Locate the cell with the specified text and output its (x, y) center coordinate. 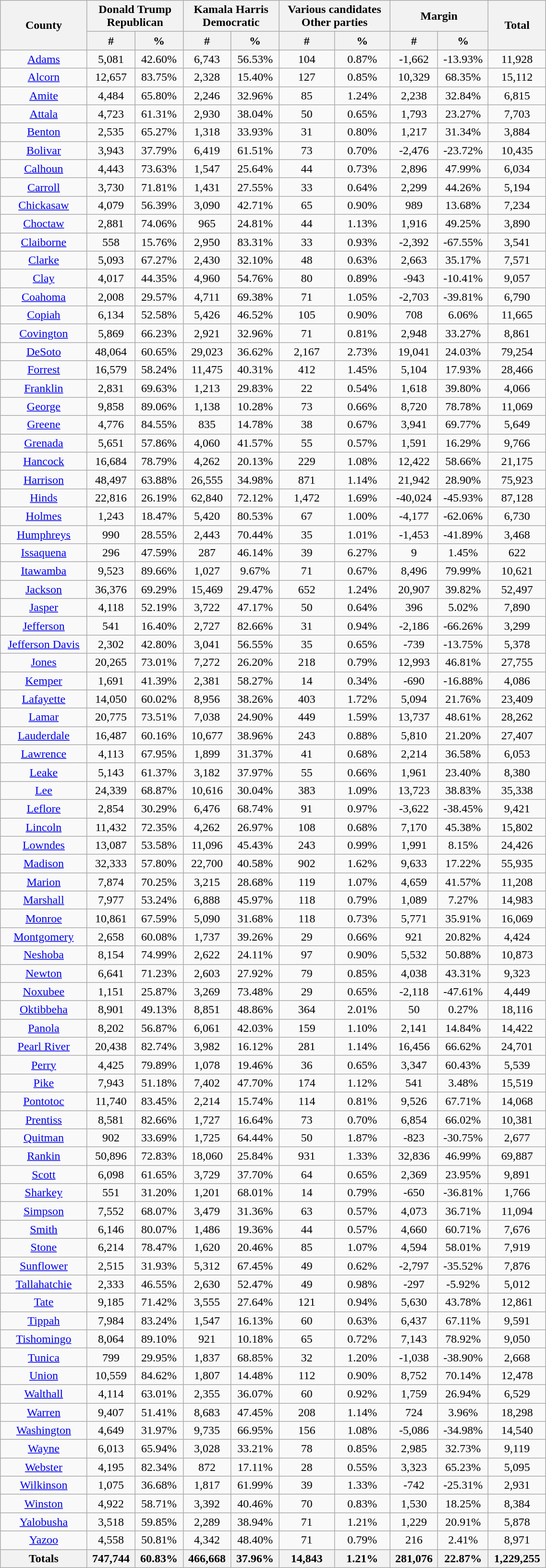
6,529 (517, 1394)
2,302 (111, 644)
8,064 (111, 1339)
14,050 (111, 699)
47.70% (255, 1083)
55,935 (517, 864)
8,752 (414, 1375)
1,991 (414, 845)
58.24% (159, 370)
1,530 (414, 1504)
20.82% (463, 937)
42.60% (159, 59)
Itawamba (44, 571)
-297 (414, 1284)
4,086 (517, 681)
Humphreys (44, 535)
6,790 (517, 297)
44.26% (463, 187)
5,878 (517, 1522)
Donald TrumpRepublican (135, 16)
4,114 (111, 1394)
2.73% (362, 352)
9,591 (517, 1321)
8,202 (111, 1028)
49.13% (159, 1010)
48 (306, 260)
1,837 (207, 1357)
0.89% (362, 279)
14.78% (255, 425)
Margin (439, 16)
Coahoma (44, 297)
4,113 (111, 754)
871 (306, 479)
Covington (44, 333)
45.97% (255, 900)
Kamala HarrisDemocratic (231, 16)
61.31% (159, 114)
63 (306, 1211)
8,496 (414, 571)
6,013 (111, 1449)
2,515 (111, 1266)
412 (306, 370)
80.07% (159, 1229)
Lamar (44, 717)
15,112 (517, 77)
15,519 (517, 1083)
281,076 (414, 1558)
23,409 (517, 699)
1,737 (207, 937)
2,333 (111, 1284)
0.97% (362, 808)
67.27% (159, 260)
20,265 (111, 662)
1,725 (207, 1138)
48.40% (255, 1540)
-34.98% (463, 1431)
10,559 (111, 1375)
47.99% (463, 169)
28 (306, 1467)
42.71% (255, 205)
1,318 (207, 132)
20.13% (255, 461)
37.79% (159, 150)
-3,622 (414, 808)
4,660 (414, 1229)
Claiborne (44, 242)
Lawrence (44, 754)
45.43% (255, 845)
3,541 (517, 242)
287 (207, 553)
208 (306, 1412)
-30.75% (463, 1138)
3,729 (207, 1175)
65.27% (159, 132)
10,616 (207, 790)
Grenada (44, 443)
Lowndes (44, 845)
18.25% (463, 1504)
Chickasaw (44, 205)
799 (111, 1357)
12,478 (517, 1375)
Webster (44, 1467)
34.98% (255, 479)
1,817 (207, 1485)
0.34% (362, 681)
7,143 (414, 1339)
82.34% (159, 1467)
2,328 (207, 77)
7,170 (414, 827)
52.47% (255, 1284)
1,727 (207, 1120)
1,766 (517, 1193)
27.92% (255, 973)
70 (306, 1504)
47.17% (255, 608)
64.44% (255, 1138)
Jefferson Davis (44, 644)
1,027 (207, 571)
7,874 (111, 882)
31.34% (463, 132)
15.40% (255, 77)
17.93% (463, 370)
0.72% (362, 1339)
66.95% (255, 1431)
64 (306, 1175)
12,861 (517, 1302)
-742 (414, 1485)
68.01% (255, 1193)
13,723 (414, 790)
50,896 (111, 1156)
48,064 (111, 352)
2,167 (306, 352)
Pike (44, 1083)
57.80% (159, 864)
1,759 (414, 1394)
52.19% (159, 608)
10,381 (517, 1120)
6.27% (362, 553)
558 (111, 242)
32,333 (111, 864)
-5,086 (414, 1431)
33.21% (255, 1449)
5,651 (111, 443)
466,668 (207, 1558)
71.42% (159, 1302)
43.78% (463, 1302)
Choctaw (44, 223)
127 (306, 77)
16.64% (255, 1120)
79 (306, 973)
3,982 (207, 1046)
46.14% (255, 553)
3,941 (414, 425)
0.27% (463, 1010)
Simpson (44, 1211)
3,215 (207, 882)
10,873 (517, 955)
38.04% (255, 114)
46.52% (255, 315)
Perry (44, 1065)
22.87% (463, 1558)
-67.55% (463, 242)
48,497 (111, 479)
80.53% (255, 516)
1.59% (362, 717)
990 (111, 535)
Tippah (44, 1321)
-10.41% (463, 279)
4,711 (207, 297)
5,426 (207, 315)
Scott (44, 1175)
11,740 (111, 1101)
17.22% (463, 864)
8,380 (517, 772)
Alcorn (44, 77)
383 (306, 790)
-13.93% (463, 59)
3,299 (517, 626)
6,476 (207, 808)
25.87% (159, 992)
Yazoo (44, 1540)
67.11% (463, 1321)
Hinds (44, 498)
13,737 (414, 717)
Tishomingo (44, 1339)
5,194 (517, 187)
2,603 (207, 973)
1.00% (362, 516)
8,384 (517, 1504)
18.47% (159, 516)
Carroll (44, 187)
1,229 (414, 1522)
23.40% (463, 772)
0.83% (362, 1504)
8,154 (111, 955)
43.31% (463, 973)
78.92% (463, 1339)
Rankin (44, 1156)
21,175 (517, 461)
18,298 (517, 1412)
33.27% (463, 333)
2,663 (414, 260)
2,668 (517, 1357)
4,342 (207, 1540)
13,087 (111, 845)
36.58% (463, 754)
2,930 (207, 114)
8,861 (517, 333)
79.89% (159, 1065)
2,355 (207, 1394)
5,012 (517, 1284)
4,922 (111, 1504)
38.26% (255, 699)
5,810 (414, 735)
6,214 (111, 1248)
Tunica (44, 1357)
27,755 (517, 662)
0.92% (362, 1394)
3,347 (414, 1065)
87,128 (517, 498)
1,472 (306, 498)
61.51% (255, 150)
12,657 (111, 77)
-39.81% (463, 297)
4,017 (111, 279)
1,201 (207, 1193)
Attala (44, 114)
11,069 (517, 406)
2,896 (414, 169)
22,816 (111, 498)
965 (207, 223)
47.59% (159, 553)
66.02% (463, 1120)
72.12% (255, 498)
7,234 (517, 205)
Winston (44, 1504)
0.55% (362, 1467)
Adams (44, 59)
1,793 (414, 114)
0.88% (362, 735)
747,744 (111, 1558)
DeSoto (44, 352)
7,038 (207, 717)
13.68% (463, 205)
66.23% (159, 333)
229 (306, 461)
4,558 (111, 1540)
37.70% (255, 1175)
872 (207, 1467)
-36.81% (463, 1193)
5,090 (207, 919)
60.65% (159, 352)
16.13% (255, 1321)
-2,797 (414, 1266)
2,931 (517, 1485)
Wilkinson (44, 1485)
60.83% (159, 1558)
25.84% (255, 1156)
9,891 (517, 1175)
2,831 (111, 388)
83.31% (255, 242)
89.06% (159, 406)
9 (414, 553)
Montgomery (44, 937)
1.12% (362, 1083)
36.71% (463, 1211)
18,060 (207, 1156)
7,571 (517, 260)
36.62% (255, 352)
4,079 (111, 205)
7,876 (517, 1266)
24.81% (255, 223)
27.64% (255, 1302)
19,041 (414, 352)
97 (306, 955)
36 (306, 1065)
37.97% (255, 772)
84.55% (159, 425)
0.99% (362, 845)
3,468 (517, 535)
5,104 (414, 370)
14,422 (517, 1028)
60.71% (463, 1229)
32.10% (255, 260)
5,143 (111, 772)
Forrest (44, 370)
57.86% (159, 443)
20,907 (414, 589)
89.10% (159, 1339)
9,735 (207, 1431)
-1,453 (414, 535)
68.87% (159, 790)
2,630 (207, 1284)
27,407 (517, 735)
2,622 (207, 955)
15,469 (207, 589)
10,329 (414, 77)
91 (306, 808)
6,730 (517, 516)
14,983 (517, 900)
11,096 (207, 845)
42.80% (159, 644)
10,861 (111, 919)
23.27% (463, 114)
30.29% (159, 808)
1,620 (207, 1248)
50.81% (159, 1540)
5,420 (207, 516)
1,089 (414, 900)
58.71% (159, 1504)
Copiah (44, 315)
65.80% (159, 96)
58.66% (463, 461)
39.26% (255, 937)
1,243 (111, 516)
67.59% (159, 919)
6,854 (414, 1120)
Lafayette (44, 699)
2,238 (414, 96)
7,919 (517, 1248)
174 (306, 1083)
Clarke (44, 260)
Hancock (44, 461)
1,213 (207, 388)
20,438 (111, 1046)
21.76% (463, 699)
26,555 (207, 479)
47.45% (255, 1412)
Madison (44, 864)
-2,186 (414, 626)
1,916 (414, 223)
4,594 (414, 1248)
16.12% (255, 1046)
36.07% (255, 1394)
4,723 (111, 114)
Franklin (44, 388)
5,649 (517, 425)
Neshoba (44, 955)
5.02% (463, 608)
5,081 (111, 59)
78 (306, 1449)
9,119 (517, 1449)
73.63% (159, 169)
51.41% (159, 1412)
114 (306, 1101)
622 (517, 553)
5,630 (414, 1302)
56.87% (159, 1028)
-2,118 (414, 992)
7,984 (111, 1321)
53.24% (159, 900)
Jefferson (44, 626)
78.47% (159, 1248)
Noxubee (44, 992)
216 (414, 1540)
45.38% (463, 827)
4,776 (111, 425)
-13.75% (463, 644)
2,921 (207, 333)
16,069 (517, 919)
-943 (414, 279)
Warren (44, 1412)
41.39% (159, 681)
2,008 (111, 297)
14,540 (517, 1431)
1.09% (362, 790)
19.36% (255, 1229)
1,075 (111, 1485)
1,431 (207, 187)
-25.31% (463, 1485)
39.82% (463, 589)
Amite (44, 96)
29,023 (207, 352)
6,641 (111, 973)
69.38% (255, 297)
1,151 (111, 992)
4,659 (414, 882)
1.05% (362, 297)
218 (306, 662)
Marion (44, 882)
61.65% (159, 1175)
4,425 (111, 1065)
25.64% (255, 169)
33.93% (255, 132)
9,057 (517, 279)
40.46% (255, 1504)
156 (306, 1431)
51.18% (159, 1083)
24.90% (255, 717)
Yalobusha (44, 1522)
24,426 (517, 845)
69,887 (517, 1156)
9,526 (414, 1101)
3.48% (463, 1083)
75,923 (517, 479)
1,961 (414, 772)
Leake (44, 772)
3,182 (207, 772)
9,523 (111, 571)
Pontotoc (44, 1101)
-2,392 (414, 242)
Jackson (44, 589)
Totals (44, 1558)
67.71% (463, 1101)
Bolivar (44, 150)
11,475 (207, 370)
11,094 (517, 1211)
26.97% (255, 827)
4,960 (207, 279)
1,486 (207, 1229)
48.86% (255, 1010)
58.01% (463, 1248)
Quitman (44, 1138)
10.28% (255, 406)
9,633 (414, 864)
52.58% (159, 315)
7,703 (517, 114)
44.35% (159, 279)
1.10% (362, 1028)
7,402 (207, 1083)
72.83% (159, 1156)
3,392 (207, 1504)
Wayne (44, 1449)
6,061 (207, 1028)
29.83% (255, 388)
112 (306, 1375)
68.74% (255, 808)
2.41% (463, 1540)
2,948 (414, 333)
Walthall (44, 1394)
0.80% (362, 132)
26.94% (463, 1394)
9,323 (517, 973)
6.06% (463, 315)
20,775 (111, 717)
2,535 (111, 132)
16.40% (159, 626)
46.81% (463, 662)
65.23% (463, 1467)
9.67% (255, 571)
83.45% (159, 1101)
40.58% (255, 864)
9,766 (517, 443)
68.85% (255, 1357)
-23.72% (463, 150)
21,942 (414, 479)
6,888 (207, 900)
6,437 (414, 1321)
54.76% (255, 279)
11,665 (517, 315)
-4,177 (414, 516)
69.63% (159, 388)
296 (111, 553)
Union (44, 1375)
Prentiss (44, 1120)
42.03% (255, 1028)
5,771 (414, 919)
4,449 (517, 992)
35.91% (463, 919)
3,555 (207, 1302)
10,677 (207, 735)
2,369 (414, 1175)
67.45% (255, 1266)
1.69% (362, 498)
2,677 (517, 1138)
4,066 (517, 388)
3,323 (414, 1467)
4,060 (207, 443)
1.01% (362, 535)
Lauderdale (44, 735)
28.68% (255, 882)
0.93% (362, 242)
63.88% (159, 479)
5,378 (517, 644)
70.44% (255, 535)
16,456 (414, 1046)
53.58% (159, 845)
-38.45% (463, 808)
Monroe (44, 919)
7,676 (517, 1229)
4,649 (111, 1431)
37.96% (255, 1558)
12,993 (414, 662)
1,078 (207, 1065)
28,466 (517, 370)
14,068 (517, 1101)
10,435 (517, 150)
60.16% (159, 735)
31.36% (255, 1211)
8,720 (414, 406)
2.01% (362, 1010)
71.81% (159, 187)
1,691 (111, 681)
Marshall (44, 900)
4,038 (414, 973)
15.74% (255, 1101)
60.02% (159, 699)
-66.26% (463, 626)
70.14% (463, 1375)
6,053 (517, 754)
8,901 (111, 1010)
2,658 (111, 937)
Tate (44, 1302)
Panola (44, 1028)
52,497 (517, 589)
71.23% (159, 973)
121 (306, 1302)
63.01% (159, 1394)
12,422 (414, 461)
3,028 (207, 1449)
16.29% (463, 443)
6,815 (517, 96)
3,090 (207, 205)
14.48% (255, 1375)
Oktibbeha (44, 1010)
6,134 (111, 315)
1,138 (207, 406)
6,146 (111, 1229)
68.35% (463, 77)
Jones (44, 662)
20.91% (463, 1522)
Smith (44, 1229)
3,722 (207, 608)
2,881 (111, 223)
41 (306, 754)
708 (414, 315)
Issaquena (44, 553)
Benton (44, 132)
19.46% (255, 1065)
Kemper (44, 681)
7.27% (463, 900)
3,518 (111, 1522)
31.37% (255, 754)
38.94% (255, 1522)
3.96% (463, 1412)
4,118 (111, 608)
5,532 (414, 955)
10.18% (255, 1339)
89.66% (159, 571)
66.62% (463, 1046)
48.61% (463, 717)
1,591 (414, 443)
8,971 (517, 1540)
396 (414, 608)
56.53% (255, 59)
30.04% (255, 790)
8,956 (207, 699)
16,684 (111, 461)
49.25% (463, 223)
4,443 (111, 169)
16,579 (111, 370)
1,807 (207, 1375)
79,254 (517, 352)
Calhoun (44, 169)
61.99% (255, 1485)
56.55% (255, 644)
78.78% (463, 406)
1.87% (362, 1138)
65.94% (159, 1449)
-38.90% (463, 1357)
3,890 (517, 223)
989 (414, 205)
1,618 (414, 388)
105 (306, 315)
32,836 (414, 1156)
22,700 (207, 864)
23.95% (463, 1175)
22 (306, 388)
18,116 (517, 1010)
26.19% (159, 498)
Tallahatchie (44, 1284)
Leflore (44, 808)
2,985 (414, 1449)
32.73% (463, 1449)
835 (207, 425)
14,843 (306, 1558)
24.03% (463, 352)
36.68% (159, 1485)
-2,476 (414, 150)
551 (111, 1193)
82.74% (159, 1046)
-41.89% (463, 535)
-1,662 (414, 59)
11,928 (517, 59)
28,262 (517, 717)
-823 (414, 1138)
15.76% (159, 242)
4,484 (111, 96)
7,943 (111, 1083)
38.83% (463, 790)
80 (306, 279)
-650 (414, 1193)
Harrison (44, 479)
4,424 (517, 937)
32 (306, 1357)
Newton (44, 973)
Sharkey (44, 1193)
2,950 (207, 242)
28.55% (159, 535)
0.98% (362, 1284)
40.31% (255, 370)
2,246 (207, 96)
2,381 (207, 681)
9,185 (111, 1302)
67 (306, 516)
1,899 (207, 754)
7,977 (111, 900)
2,289 (207, 1522)
George (44, 406)
6,419 (207, 150)
73.01% (159, 662)
159 (306, 1028)
2,854 (111, 808)
1.13% (362, 223)
403 (306, 699)
119 (306, 882)
Lee (44, 790)
-47.61% (463, 992)
0.87% (362, 59)
29.95% (159, 1357)
84.62% (159, 1375)
3,479 (207, 1211)
9,421 (517, 808)
652 (306, 589)
5,093 (111, 260)
28.90% (463, 479)
County (44, 25)
38.96% (255, 735)
-40,024 (414, 498)
69.29% (159, 589)
108 (306, 827)
-2,703 (414, 297)
449 (306, 717)
7,272 (207, 662)
3,041 (207, 644)
6,098 (111, 1175)
1,217 (414, 132)
5,312 (207, 1266)
724 (414, 1412)
1,229,255 (517, 1558)
74.06% (159, 223)
1.62% (362, 864)
281 (306, 1046)
60.08% (159, 937)
6,743 (207, 59)
Sunflower (44, 1266)
Greene (44, 425)
931 (306, 1156)
Clay (44, 279)
2,430 (207, 260)
3,884 (517, 132)
6,034 (517, 169)
-1,038 (414, 1357)
21.20% (463, 735)
2,141 (414, 1028)
14.84% (463, 1028)
31.20% (159, 1193)
-690 (414, 681)
58.27% (255, 681)
9,858 (111, 406)
78.79% (159, 461)
Various candidatesOther parties (334, 16)
74.99% (159, 955)
Holmes (44, 516)
73.51% (159, 717)
Lincoln (44, 827)
20.46% (255, 1248)
38 (306, 425)
11,208 (517, 882)
-35.52% (463, 1266)
0.54% (362, 388)
0.62% (362, 1266)
27.55% (255, 187)
104 (306, 59)
2,727 (207, 626)
24.11% (255, 955)
5,094 (414, 699)
73.48% (255, 992)
32.84% (463, 96)
5,095 (517, 1467)
11,432 (111, 827)
-5.92% (463, 1284)
36,376 (111, 589)
83.24% (159, 1321)
17.11% (255, 1467)
-739 (414, 644)
72.35% (159, 827)
61.37% (159, 772)
83.75% (159, 77)
3,269 (207, 992)
2,443 (207, 535)
7,890 (517, 608)
7,552 (111, 1211)
62,840 (207, 498)
46.99% (463, 1156)
2,299 (414, 187)
67.95% (159, 754)
Pearl River (44, 1046)
56.39% (159, 205)
Jasper (44, 608)
15,802 (517, 827)
26.20% (255, 662)
24,701 (517, 1046)
35.17% (463, 260)
5,869 (111, 333)
24,339 (111, 790)
8,581 (111, 1120)
8,851 (207, 1010)
1.20% (362, 1357)
4,195 (111, 1467)
31.93% (159, 1266)
-16.88% (463, 681)
68.07% (159, 1211)
46.55% (159, 1284)
31.97% (159, 1431)
70.25% (159, 882)
9,050 (517, 1339)
8.15% (463, 845)
-45.93% (463, 498)
50.88% (463, 955)
10,621 (517, 571)
364 (306, 1010)
79.99% (463, 571)
59.85% (159, 1522)
39.80% (463, 388)
3,943 (111, 150)
31.68% (255, 919)
16,487 (111, 735)
5,539 (517, 1065)
Stone (44, 1248)
35,338 (517, 790)
9,407 (111, 1412)
8,683 (207, 1412)
29.57% (159, 297)
1.72% (362, 699)
-62.06% (463, 516)
33.69% (159, 1138)
Washington (44, 1431)
29.47% (255, 589)
69.77% (463, 425)
4,073 (414, 1211)
60.43% (463, 1065)
3,730 (111, 187)
Total (517, 25)
